Output the [X, Y] coordinate of the center of the cell containing the given text.  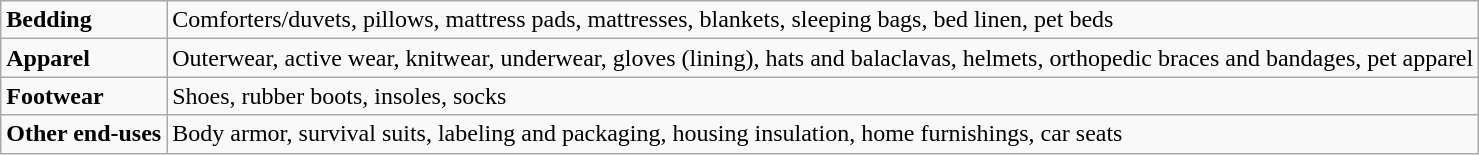
Bedding [84, 20]
Shoes, rubber boots, insoles, socks [823, 96]
Footwear [84, 96]
Other end-uses [84, 134]
Comforters/duvets, pillows, mattress pads, mattresses, blankets, sleeping bags, bed linen, pet beds [823, 20]
Outerwear, active wear, knitwear, underwear, gloves (lining), hats and balaclavas, helmets, orthopedic braces and bandages, pet apparel [823, 58]
Apparel [84, 58]
Body armor, survival suits, labeling and packaging, housing insulation, home furnishings, car seats [823, 134]
